Find where the given text appears and provide that cell's center as (X, Y) coordinate. 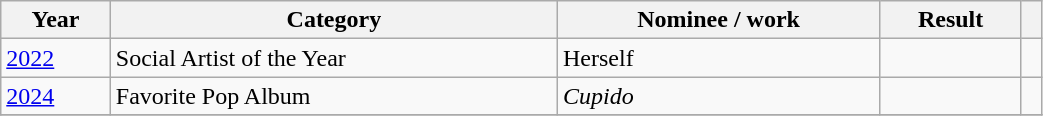
Category (334, 20)
2024 (56, 96)
Social Artist of the Year (334, 58)
Herself (718, 58)
Favorite Pop Album (334, 96)
2022 (56, 58)
Cupido (718, 96)
Year (56, 20)
Nominee / work (718, 20)
Result (951, 20)
